Search for the cell housing the specified text and yield its (X, Y) center coordinate. 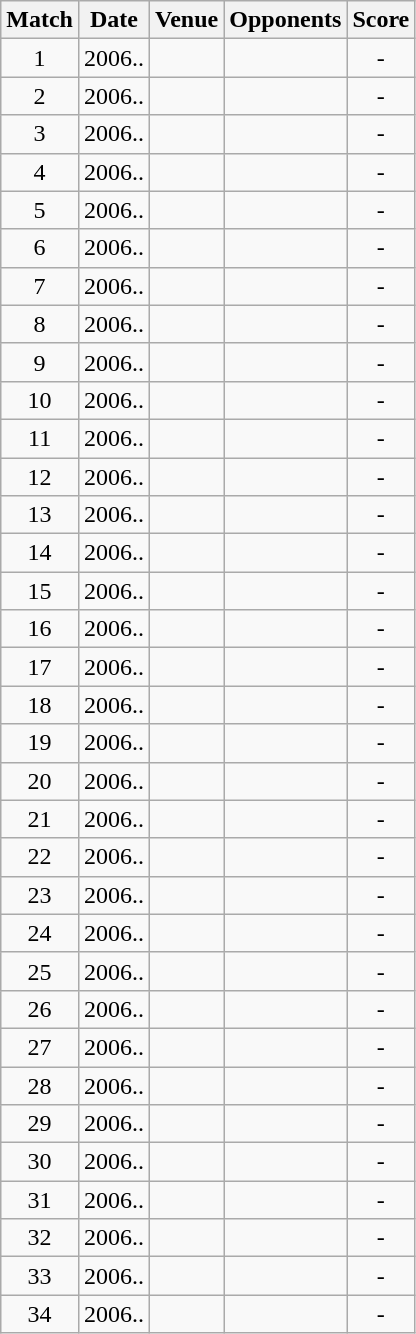
27 (40, 1047)
Opponents (286, 20)
29 (40, 1124)
13 (40, 515)
5 (40, 210)
Date (114, 20)
2 (40, 96)
3 (40, 134)
24 (40, 933)
11 (40, 438)
26 (40, 1009)
8 (40, 324)
Match (40, 20)
Score (381, 20)
21 (40, 819)
18 (40, 705)
17 (40, 667)
20 (40, 781)
25 (40, 971)
22 (40, 857)
14 (40, 553)
9 (40, 362)
31 (40, 1200)
19 (40, 743)
6 (40, 248)
28 (40, 1085)
30 (40, 1162)
12 (40, 477)
7 (40, 286)
32 (40, 1238)
4 (40, 172)
15 (40, 591)
16 (40, 629)
34 (40, 1314)
1 (40, 58)
10 (40, 400)
33 (40, 1276)
Venue (187, 20)
23 (40, 895)
